Return the [X, Y] coordinate for the center point of the cell that contains the specified text.  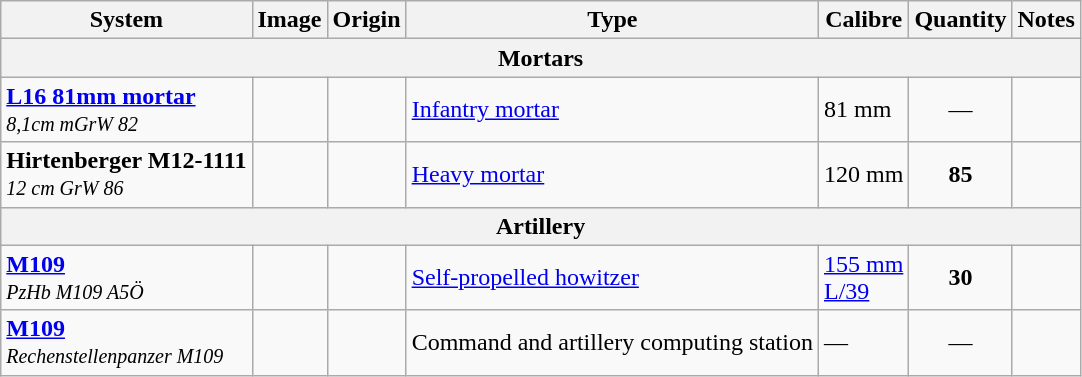
155 mmL/39 [863, 278]
Command and artillery computing station [612, 342]
System [126, 20]
Self-propelled howitzer [612, 278]
Origin [366, 20]
Quantity [960, 20]
Calibre [863, 20]
Mortars [541, 58]
Hirtenberger M12-111112 cm GrW 86 [126, 174]
M109Rechenstellenpanzer M109 [126, 342]
Type [612, 20]
Notes [1046, 20]
120 mm [863, 174]
85 [960, 174]
Artillery [541, 226]
Heavy mortar [612, 174]
81 mm [863, 110]
M109PzHb M109 A5Ö [126, 278]
30 [960, 278]
Infantry mortar [612, 110]
Image [290, 20]
L16 81mm mortar8,1cm mGrW 82 [126, 110]
